Output the (X, Y) coordinate of the center of the cell containing the given text.  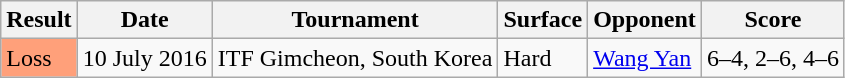
6–4, 2–6, 4–6 (772, 58)
Date (144, 20)
Tournament (355, 20)
ITF Gimcheon, South Korea (355, 58)
Loss (39, 58)
Surface (543, 20)
Score (772, 20)
Wang Yan (645, 58)
10 July 2016 (144, 58)
Hard (543, 58)
Result (39, 20)
Opponent (645, 20)
